Detect which cell encompasses the target text, then output its (x, y) center coordinate. 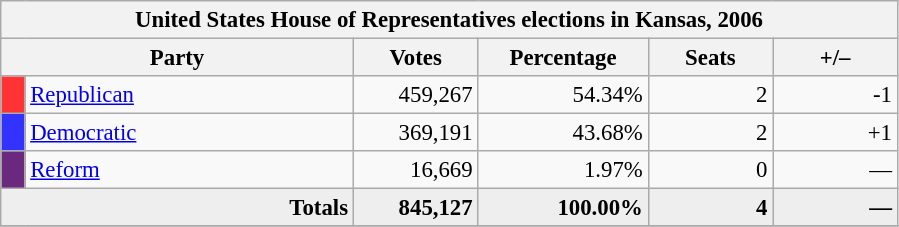
54.34% (563, 95)
Totals (178, 208)
845,127 (416, 208)
0 (710, 170)
-1 (836, 95)
459,267 (416, 95)
Percentage (563, 58)
Votes (416, 58)
369,191 (416, 133)
16,669 (416, 170)
1.97% (563, 170)
Party (178, 58)
4 (710, 208)
100.00% (563, 208)
Republican (189, 95)
+1 (836, 133)
Seats (710, 58)
43.68% (563, 133)
Democratic (189, 133)
United States House of Representatives elections in Kansas, 2006 (450, 20)
Reform (189, 170)
+/– (836, 58)
